Provide the [X, Y] coordinate of the cell's center where the given text is located.  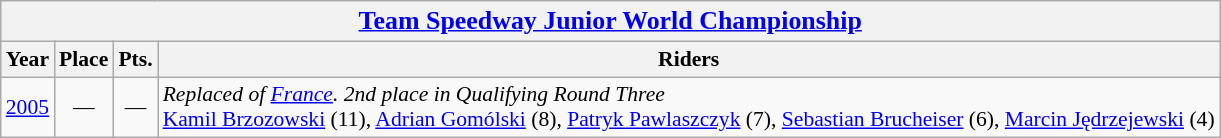
2005 [28, 108]
Team Speedway Junior World Championship [610, 21]
Year [28, 59]
Riders [689, 59]
Pts. [135, 59]
Place [84, 59]
